From the cell containing the given text, extract its center point as [x, y] coordinate. 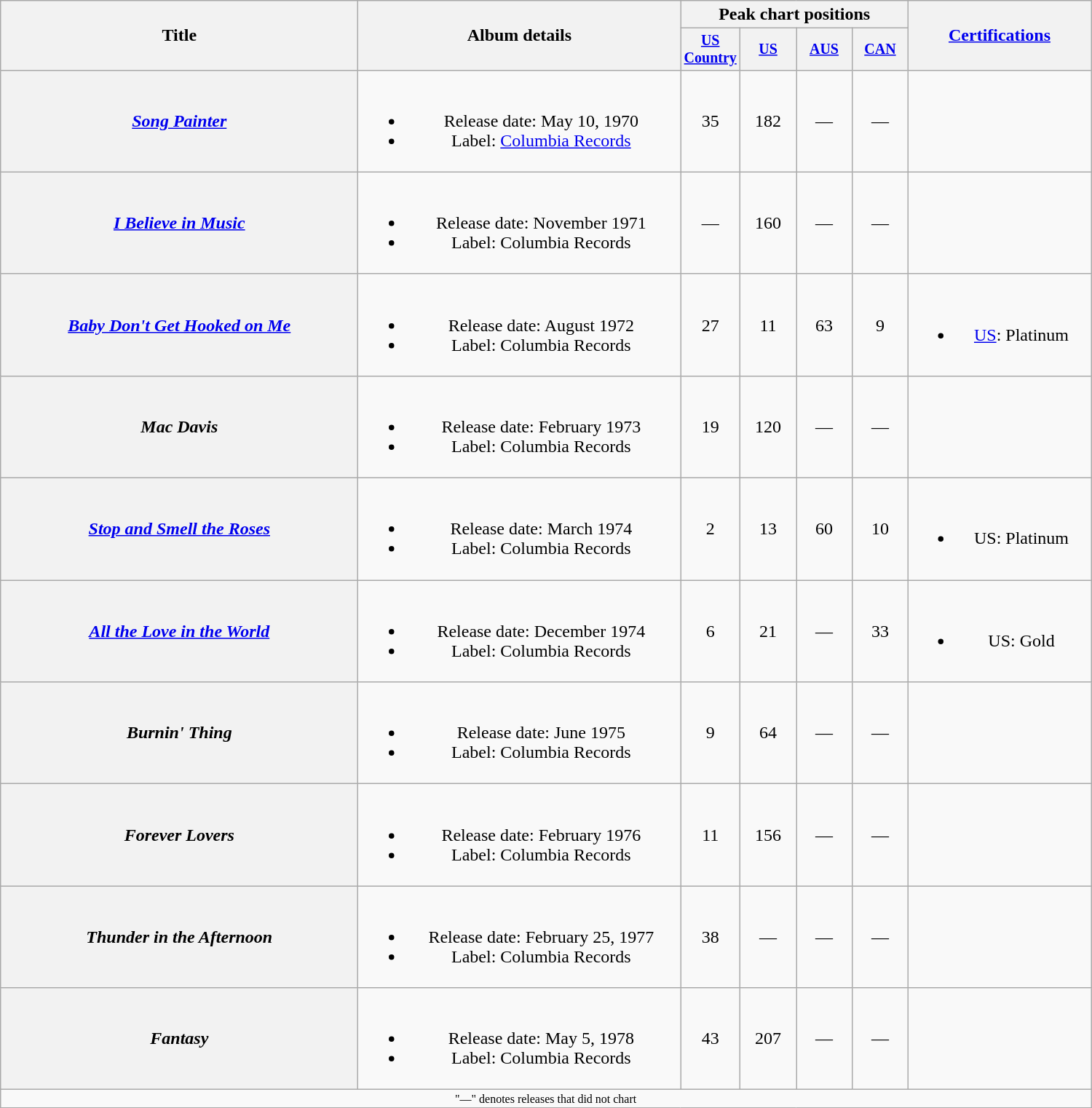
Fantasy [179, 1039]
Release date: December 1974Label: Columbia Records [520, 631]
All the Love in the World [179, 631]
Release date: February 25, 1977Label: Columbia Records [520, 937]
Stop and Smell the Roses [179, 529]
2 [711, 529]
Release date: November 1971Label: Columbia Records [520, 223]
Peak chart positions [795, 15]
Mac Davis [179, 427]
Release date: February 1976Label: Columbia Records [520, 835]
Burnin' Thing [179, 733]
Song Painter [179, 121]
120 [769, 427]
Release date: February 1973Label: Columbia Records [520, 427]
156 [769, 835]
US Country [711, 50]
AUS [824, 50]
19 [711, 427]
Baby Don't Get Hooked on Me [179, 325]
US [769, 50]
21 [769, 631]
Release date: June 1975Label: Columbia Records [520, 733]
182 [769, 121]
6 [711, 631]
60 [824, 529]
64 [769, 733]
Release date: May 5, 1978Label: Columbia Records [520, 1039]
Certifications [999, 36]
CAN [879, 50]
38 [711, 937]
Album details [520, 36]
27 [711, 325]
Title [179, 36]
Forever Lovers [179, 835]
43 [711, 1039]
I Believe in Music [179, 223]
Release date: March 1974Label: Columbia Records [520, 529]
10 [879, 529]
13 [769, 529]
US: Gold [999, 631]
Thunder in the Afternoon [179, 937]
207 [769, 1039]
63 [824, 325]
Release date: May 10, 1970Label: Columbia Records [520, 121]
160 [769, 223]
"—" denotes releases that did not chart [546, 1099]
33 [879, 631]
35 [711, 121]
Release date: August 1972Label: Columbia Records [520, 325]
